Detect which cell encompasses the target text, then output its [x, y] center coordinate. 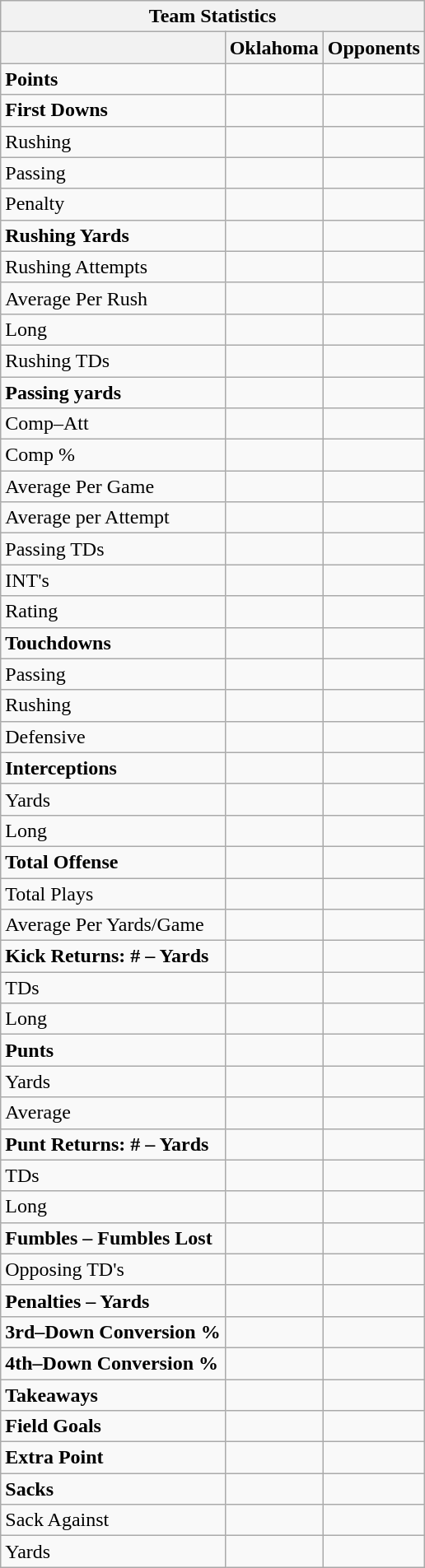
Team Statistics [212, 16]
Rushing Attempts [113, 267]
Touchdowns [113, 643]
Rushing Yards [113, 235]
Average Per Game [113, 486]
Average Per Yards/Game [113, 925]
3rd–Down Conversion % [113, 1332]
Extra Point [113, 1458]
First Downs [113, 110]
Total Offense [113, 862]
Opposing TD's [113, 1269]
Oklahoma [273, 48]
Rushing TDs [113, 361]
Takeaways [113, 1395]
INT's [113, 580]
Fumbles – Fumbles Lost [113, 1238]
Punt Returns: # – Yards [113, 1144]
4th–Down Conversion % [113, 1363]
Average per Attempt [113, 518]
Points [113, 79]
Field Goals [113, 1426]
Kick Returns: # – Yards [113, 956]
Sacks [113, 1489]
Passing TDs [113, 549]
Average Per Rush [113, 298]
Comp % [113, 455]
Interceptions [113, 768]
Sack Against [113, 1520]
Passing yards [113, 393]
Penalty [113, 204]
Punts [113, 1050]
Defensive [113, 737]
Penalties – Yards [113, 1300]
Opponents [374, 48]
Average [113, 1113]
Comp–Att [113, 424]
Total Plays [113, 893]
Rating [113, 612]
